Return the [X, Y] coordinate for the center point of the cell that contains the specified text.  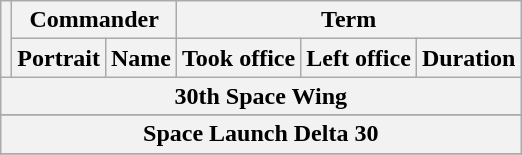
Term [349, 20]
30th Space Wing [261, 96]
Portrait [59, 58]
Commander [94, 20]
Duration [468, 58]
Left office [359, 58]
Name [140, 58]
Took office [239, 58]
Space Launch Delta 30 [261, 134]
